From the cell containing the given text, extract its center point as [X, Y] coordinate. 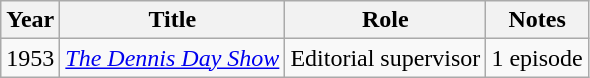
The Dennis Day Show [172, 58]
Editorial supervisor [386, 58]
1953 [30, 58]
Year [30, 20]
Title [172, 20]
Role [386, 20]
1 episode [537, 58]
Notes [537, 20]
